Find where the given text appears and provide that cell's center as (X, Y) coordinate. 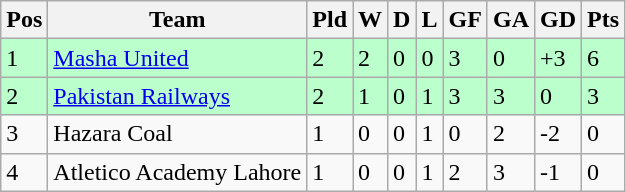
GF (465, 20)
Pos (24, 20)
4 (24, 172)
D (402, 20)
Atletico Academy Lahore (178, 172)
6 (604, 58)
GA (510, 20)
-2 (558, 134)
Pts (604, 20)
Hazara Coal (178, 134)
+3 (558, 58)
Masha United (178, 58)
W (370, 20)
Pld (330, 20)
L (430, 20)
GD (558, 20)
-1 (558, 172)
Team (178, 20)
Pakistan Railways (178, 96)
